Extract the (X, Y) coordinate from the center of the cell holding the provided text.  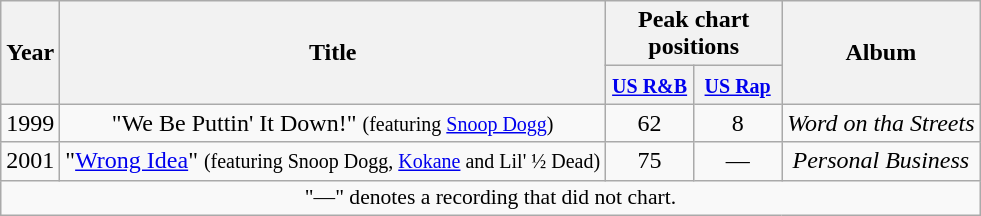
1999 (30, 123)
"We Be Puttin' It Down!" (featuring Snoop Dogg) (333, 123)
— (738, 161)
Word on tha Streets (881, 123)
"Wrong Idea" (featuring Snoop Dogg, Kokane and Lil' ½ Dead) (333, 161)
2001 (30, 161)
Peak chart positions (694, 34)
Year (30, 52)
Personal Business (881, 161)
"—" denotes a recording that did not chart. (490, 198)
8 (738, 123)
75 (650, 161)
62 (650, 123)
Album (881, 52)
US Rap (738, 85)
Title (333, 52)
US R&B (650, 85)
